For the text-containing cell, return its midpoint in [X, Y] coordinate format. 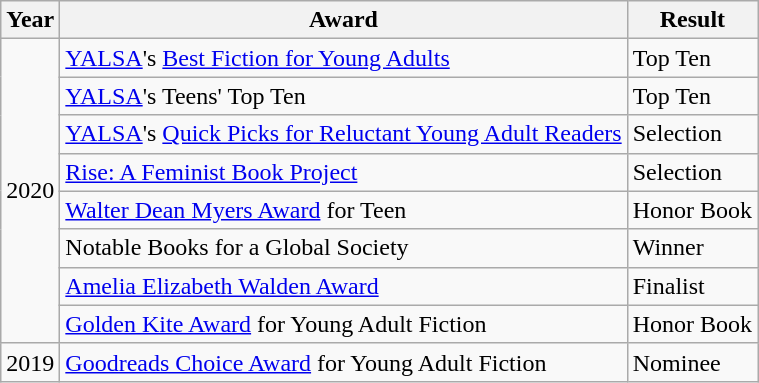
Goodreads Choice Award for Young Adult Fiction [344, 362]
Winner [692, 248]
YALSA's Quick Picks for Reluctant Young Adult Readers [344, 134]
YALSA's Teens' Top Ten [344, 96]
Result [692, 20]
Notable Books for a Global Society [344, 248]
Finalist [692, 286]
Nominee [692, 362]
2019 [30, 362]
Walter Dean Myers Award for Teen [344, 210]
Golden Kite Award for Young Adult Fiction [344, 324]
Award [344, 20]
2020 [30, 191]
Rise: A Feminist Book Project [344, 172]
YALSA's Best Fiction for Young Adults [344, 58]
Year [30, 20]
Amelia Elizabeth Walden Award [344, 286]
